Search for the cell housing the specified text and yield its (X, Y) center coordinate. 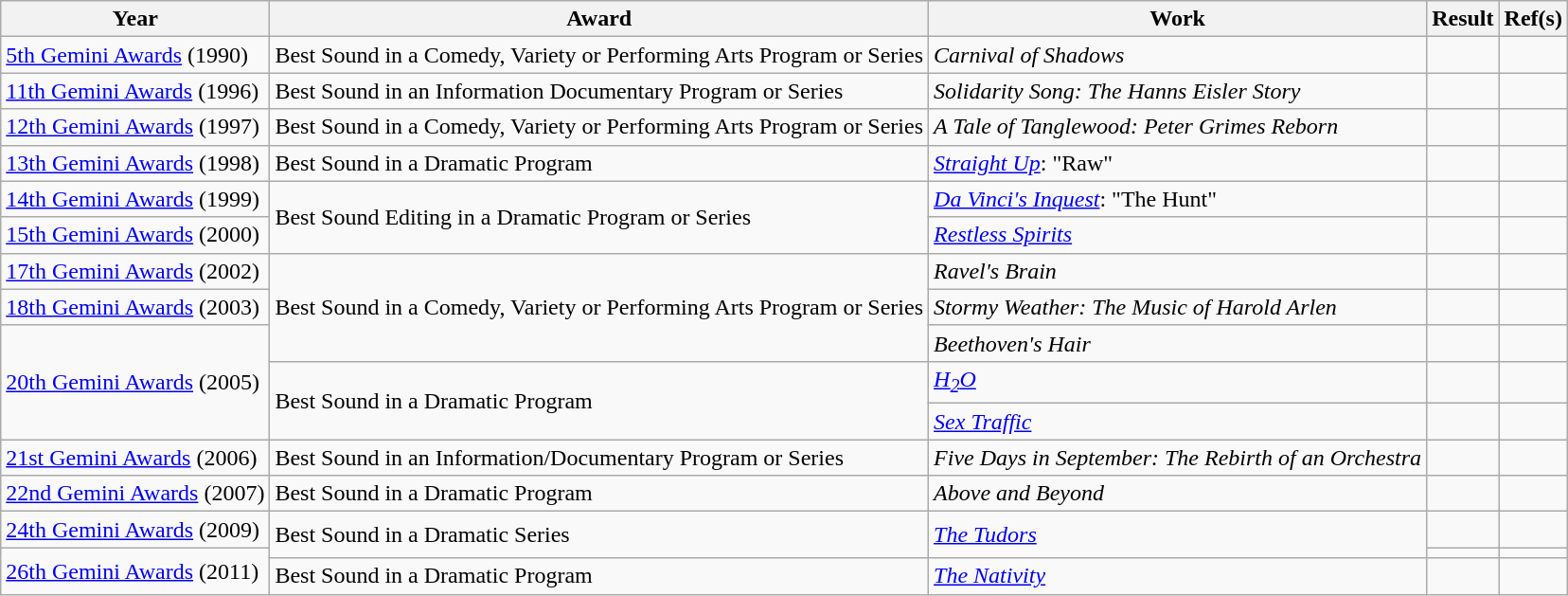
Ravel's Brain (1178, 271)
Year (135, 19)
14th Gemini Awards (1999) (135, 199)
Da Vinci's Inquest: "The Hunt" (1178, 199)
Best Sound in a Dramatic Series (599, 534)
Beethoven's Hair (1178, 343)
22nd Gemini Awards (2007) (135, 494)
Ref(s) (1533, 19)
Work (1178, 19)
5th Gemini Awards (1990) (135, 55)
Five Days in September: The Rebirth of an Orchestra (1178, 458)
Restless Spirits (1178, 235)
The Tudors (1178, 534)
Carnival of Shadows (1178, 55)
Sex Traffic (1178, 422)
Stormy Weather: The Music of Harold Arlen (1178, 307)
Result (1463, 19)
21st Gemini Awards (2006) (135, 458)
Straight Up: "Raw" (1178, 163)
24th Gemini Awards (2009) (135, 530)
A Tale of Tanglewood: Peter Grimes Reborn (1178, 127)
12th Gemini Awards (1997) (135, 127)
13th Gemini Awards (1998) (135, 163)
Award (599, 19)
18th Gemini Awards (2003) (135, 307)
Best Sound Editing in a Dramatic Program or Series (599, 217)
Above and Beyond (1178, 494)
The Nativity (1178, 576)
11th Gemini Awards (1996) (135, 91)
15th Gemini Awards (2000) (135, 235)
H2O (1178, 382)
Best Sound in an Information Documentary Program or Series (599, 91)
17th Gemini Awards (2002) (135, 271)
Solidarity Song: The Hanns Eisler Story (1178, 91)
26th Gemini Awards (2011) (135, 570)
Best Sound in an Information/Documentary Program or Series (599, 458)
20th Gemini Awards (2005) (135, 382)
